Pinpoint the cell where the given text exists, returning its (x, y) midpoint coordinate. 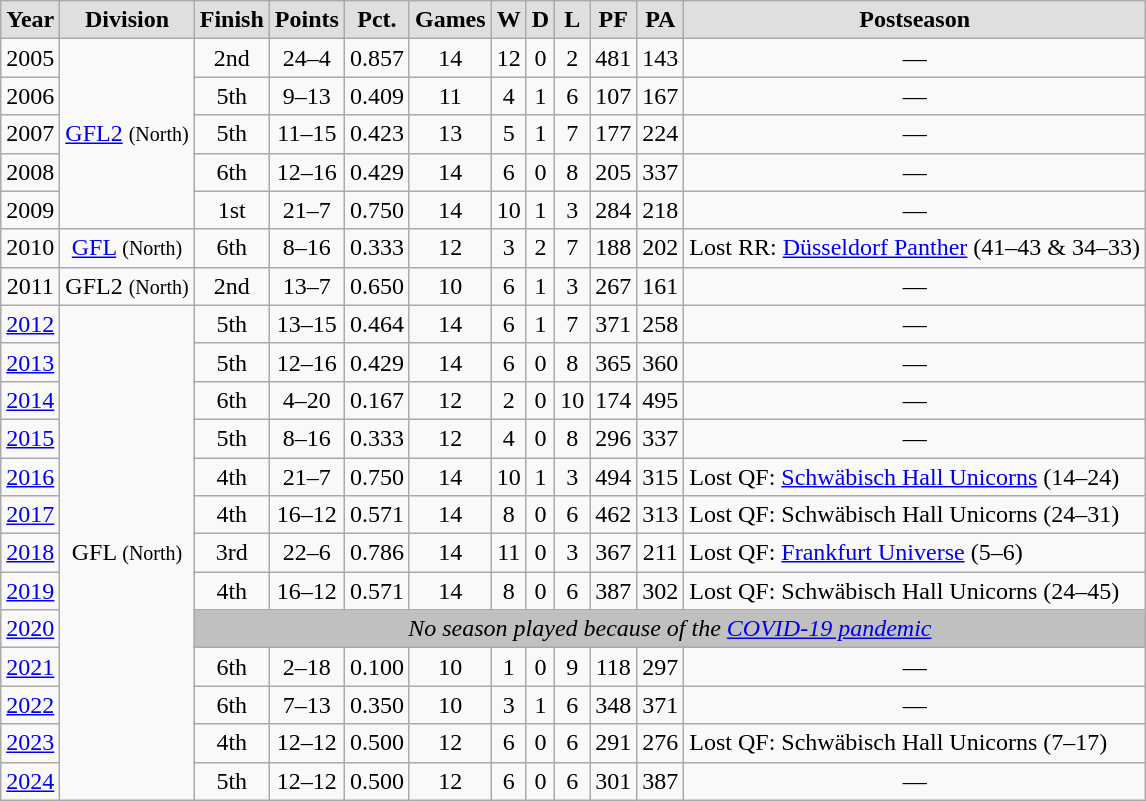
360 (660, 362)
177 (614, 134)
161 (660, 286)
2009 (30, 210)
W (508, 20)
Finish (232, 20)
367 (614, 553)
0.650 (376, 286)
0.857 (376, 58)
2007 (30, 134)
202 (660, 248)
315 (660, 477)
296 (614, 438)
2012 (30, 324)
2021 (30, 667)
107 (614, 96)
118 (614, 667)
2016 (30, 477)
143 (660, 58)
22–6 (306, 553)
9 (572, 667)
D (540, 20)
276 (660, 743)
No season played because of the COVID-19 pandemic (670, 629)
2006 (30, 96)
494 (614, 477)
11–15 (306, 134)
2018 (30, 553)
0.167 (376, 400)
2010 (30, 248)
2–18 (306, 667)
13–15 (306, 324)
205 (614, 172)
2008 (30, 172)
Year (30, 20)
267 (614, 286)
481 (614, 58)
211 (660, 553)
2013 (30, 362)
2019 (30, 591)
2024 (30, 781)
13 (450, 134)
1st (232, 210)
L (572, 20)
0.786 (376, 553)
2005 (30, 58)
0.423 (376, 134)
PA (660, 20)
2020 (30, 629)
174 (614, 400)
Points (306, 20)
Lost QF: Frankfurt Universe (5–6) (915, 553)
0.100 (376, 667)
Lost RR: Düsseldorf Panther (41–43 & 34–33) (915, 248)
5 (508, 134)
0.409 (376, 96)
0.464 (376, 324)
4–20 (306, 400)
365 (614, 362)
Lost QF: Schwäbisch Hall Unicorns (24–45) (915, 591)
0.350 (376, 705)
Division (127, 20)
Postseason (915, 20)
Pct. (376, 20)
2022 (30, 705)
302 (660, 591)
7–13 (306, 705)
297 (660, 667)
258 (660, 324)
462 (614, 515)
Lost QF: Schwäbisch Hall Unicorns (14–24) (915, 477)
2017 (30, 515)
2011 (30, 286)
Lost QF: Schwäbisch Hall Unicorns (7–17) (915, 743)
PF (614, 20)
13–7 (306, 286)
224 (660, 134)
2015 (30, 438)
Lost QF: Schwäbisch Hall Unicorns (24–31) (915, 515)
Games (450, 20)
348 (614, 705)
3rd (232, 553)
2014 (30, 400)
495 (660, 400)
218 (660, 210)
188 (614, 248)
9–13 (306, 96)
301 (614, 781)
291 (614, 743)
284 (614, 210)
2023 (30, 743)
313 (660, 515)
167 (660, 96)
24–4 (306, 58)
